Capture the cell that displays the provided text and extract its (x, y) central coordinate. 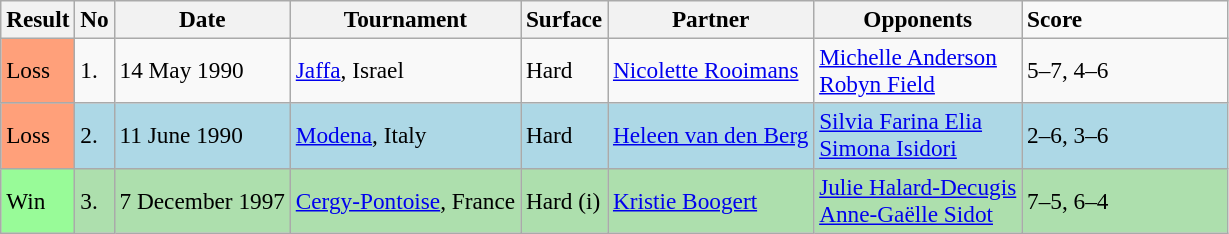
2. (94, 136)
No (94, 19)
3. (94, 200)
2–6, 3–6 (1125, 136)
1. (94, 70)
Nicolette Rooimans (711, 70)
Julie Halard-Decugis Anne-Gaëlle Sidot (918, 200)
Jaffa, Israel (405, 70)
14 May 1990 (202, 70)
Heleen van den Berg (711, 136)
Result (38, 19)
Partner (711, 19)
5–7, 4–6 (1125, 70)
Cergy-Pontoise, France (405, 200)
11 June 1990 (202, 136)
Tournament (405, 19)
Score (1125, 19)
Hard (i) (564, 200)
Opponents (918, 19)
Kristie Boogert (711, 200)
Surface (564, 19)
Michelle Anderson Robyn Field (918, 70)
7–5, 6–4 (1125, 200)
Modena, Italy (405, 136)
Win (38, 200)
Silvia Farina Elia Simona Isidori (918, 136)
7 December 1997 (202, 200)
Date (202, 19)
